Capture the cell that displays the provided text and extract its [X, Y] central coordinate. 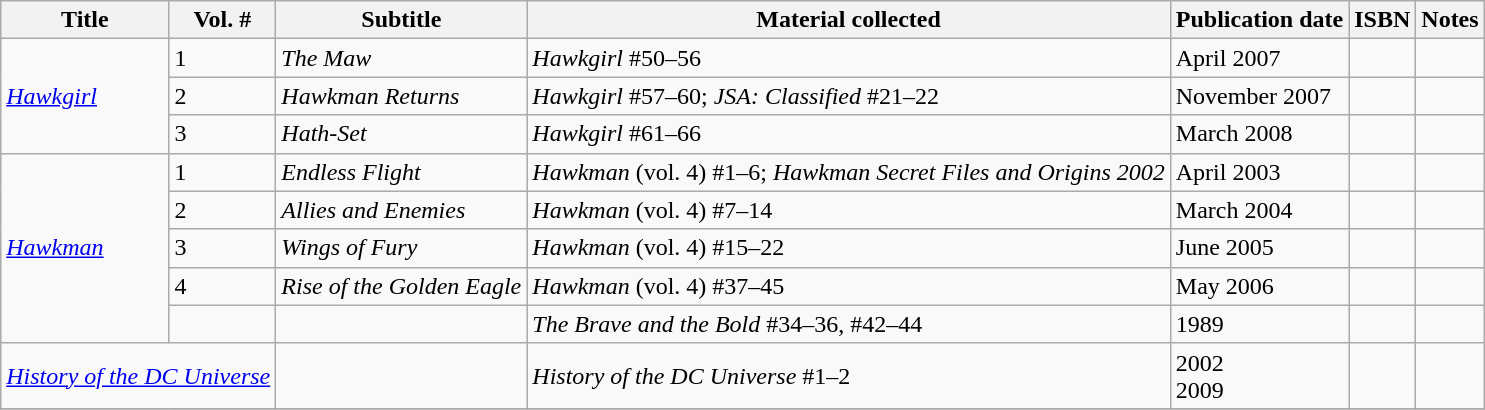
20022009 [1259, 376]
April 2003 [1259, 172]
Hath-Set [402, 134]
Hawkman (vol. 4) #1–6; Hawkman Secret Files and Origins 2002 [848, 172]
Allies and Enemies [402, 210]
Hawkgirl [85, 96]
History of the DC Universe #1–2 [848, 376]
Hawkman (vol. 4) #7–14 [848, 210]
Material collected [848, 20]
The Brave and the Bold #34–36, #42–44 [848, 324]
May 2006 [1259, 286]
Hawkman (vol. 4) #15–22 [848, 248]
Hawkman [85, 248]
ISBN [1382, 20]
Hawkman Returns [402, 96]
Title [85, 20]
March 2008 [1259, 134]
April 2007 [1259, 58]
Hawkman (vol. 4) #37–45 [848, 286]
1989 [1259, 324]
Hawkgirl #61–66 [848, 134]
Vol. # [222, 20]
History of the DC Universe [138, 376]
The Maw [402, 58]
Hawkgirl #50–56 [848, 58]
November 2007 [1259, 96]
Notes [1450, 20]
Publication date [1259, 20]
Hawkgirl #57–60; JSA: Classified #21–22 [848, 96]
Rise of the Golden Eagle [402, 286]
4 [222, 286]
March 2004 [1259, 210]
Endless Flight [402, 172]
Wings of Fury [402, 248]
June 2005 [1259, 248]
Subtitle [402, 20]
